Locate the cell with the specified text and output its [X, Y] center coordinate. 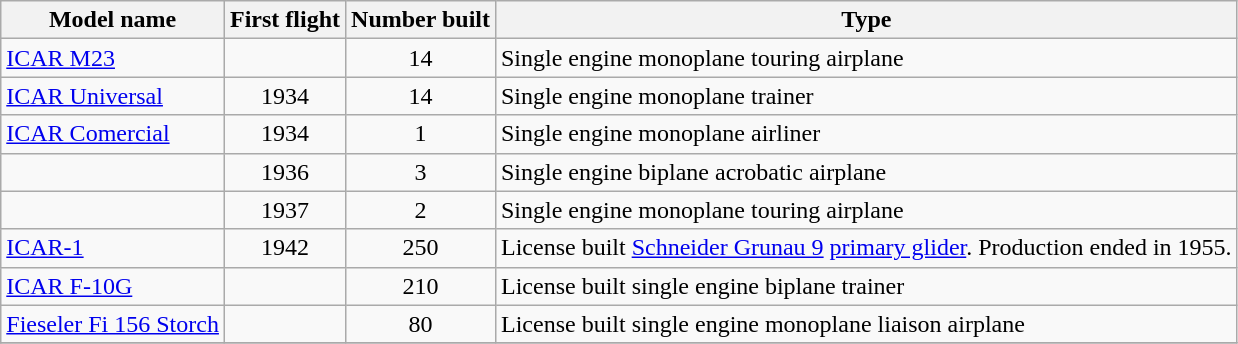
80 [421, 324]
Single engine monoplane trainer [866, 96]
ICAR Comercial [113, 134]
250 [421, 248]
1936 [284, 172]
ICAR-1 [113, 248]
License built Schneider Grunau 9 primary glider. Production ended in 1955. [866, 248]
210 [421, 286]
Number built [421, 20]
3 [421, 172]
License built single engine monoplane liaison airplane [866, 324]
Single engine biplane acrobatic airplane [866, 172]
1937 [284, 210]
ICAR F-10G [113, 286]
Single engine monoplane airliner [866, 134]
1 [421, 134]
ICAR Universal [113, 96]
2 [421, 210]
License built single engine biplane trainer [866, 286]
Model name [113, 20]
First flight [284, 20]
ICAR M23 [113, 58]
Fieseler Fi 156 Storch [113, 324]
Type [866, 20]
1942 [284, 248]
